Pinpoint the cell where the given text exists, returning its (x, y) midpoint coordinate. 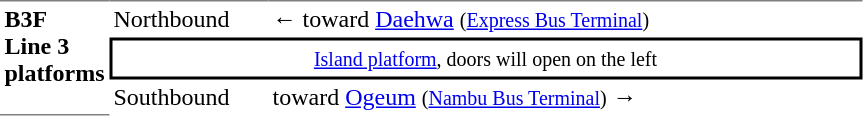
toward Ogeum (Nambu Bus Terminal) → (565, 98)
B3FLine 3 platforms (54, 58)
Northbound (188, 19)
← toward Daehwa (Express Bus Terminal) (565, 19)
Island platform, doors will open on the left (486, 59)
Southbound (188, 98)
